From the cell containing the given text, extract its center point as (x, y) coordinate. 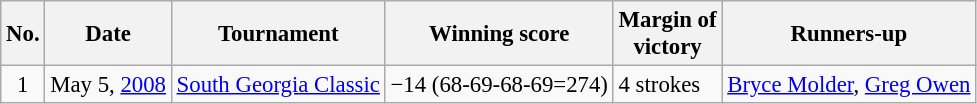
No. (23, 34)
Margin ofvictory (668, 34)
South Georgia Classic (278, 85)
Date (108, 34)
Winning score (499, 34)
Bryce Molder, Greg Owen (849, 85)
4 strokes (668, 85)
Runners-up (849, 34)
Tournament (278, 34)
−14 (68-69-68-69=274) (499, 85)
1 (23, 85)
May 5, 2008 (108, 85)
